Pinpoint the cell where the given text exists, returning its (x, y) midpoint coordinate. 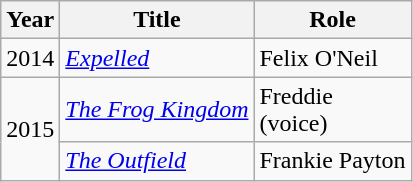
Year (30, 20)
Freddie(voice) (332, 110)
Title (157, 20)
2015 (30, 128)
The Outfield (157, 161)
Frankie Payton (332, 161)
Role (332, 20)
2014 (30, 58)
Felix O'Neil (332, 58)
Expelled (157, 58)
The Frog Kingdom (157, 110)
